Find where the given text appears and provide that cell's center as [x, y] coordinate. 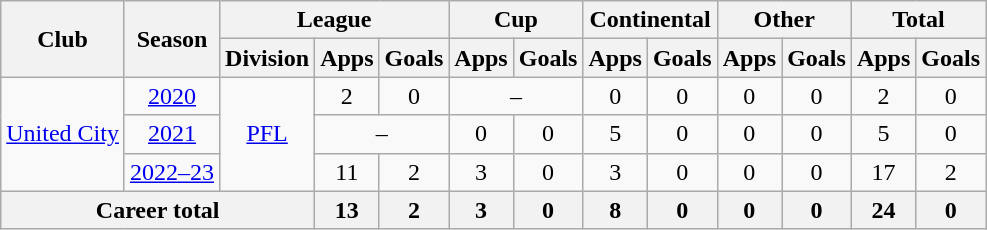
League [334, 20]
Other [784, 20]
2022–23 [172, 172]
24 [883, 210]
United City [63, 134]
13 [347, 210]
Club [63, 39]
8 [615, 210]
PFL [268, 134]
Continental [650, 20]
11 [347, 172]
17 [883, 172]
Career total [158, 210]
Season [172, 39]
2021 [172, 134]
Division [268, 58]
2020 [172, 96]
Total [918, 20]
Cup [516, 20]
